Return the (X, Y) coordinate for the center point of the cell that contains the specified text.  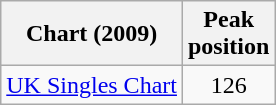
Chart (2009) (92, 34)
Peakposition (228, 34)
UK Singles Chart (92, 85)
126 (228, 85)
